Return the [x, y] coordinate for the center point of the cell that contains the specified text.  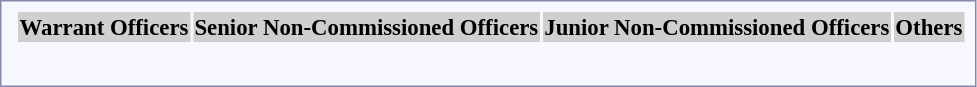
Warrant Officers [104, 27]
Senior Non-Commissioned Officers [366, 27]
Others [929, 27]
Junior Non-Commissioned Officers [717, 27]
